Scan for the cell matching the given text and deliver its [x, y] coordinate at center. 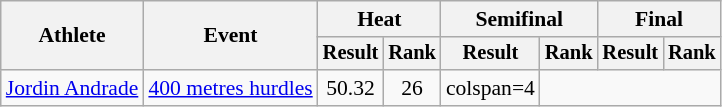
Final [660, 19]
Semifinal [520, 19]
26 [412, 88]
Event [230, 36]
colspan=4 [490, 88]
Athlete [72, 36]
Heat [380, 19]
400 metres hurdles [230, 88]
50.32 [351, 88]
Jordin Andrade [72, 88]
